Extract the [X, Y] coordinate from the center of the cell holding the provided text.  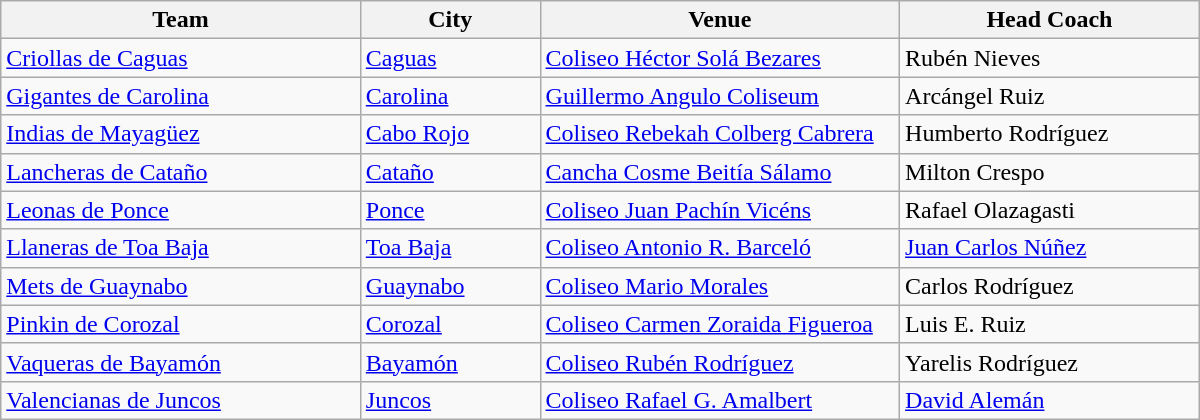
Coliseo Héctor Solá Bezares [720, 58]
Juncos [450, 400]
Rubén Nieves [1050, 58]
Indias de Mayagüez [181, 134]
Criollas de Caguas [181, 58]
Caguas [450, 58]
Venue [720, 20]
Luis E. Ruiz [1050, 324]
Gigantes de Carolina [181, 96]
Llaneras de Toa Baja [181, 248]
Cabo Rojo [450, 134]
Cataño [450, 172]
Yarelis Rodríguez [1050, 362]
Guaynabo [450, 286]
Bayamón [450, 362]
Ponce [450, 210]
Coliseo Mario Morales [720, 286]
City [450, 20]
Arcángel Ruiz [1050, 96]
Juan Carlos Núñez [1050, 248]
Coliseo Rafael G. Amalbert [720, 400]
Head Coach [1050, 20]
Carolina [450, 96]
Coliseo Antonio R. Barceló [720, 248]
Leonas de Ponce [181, 210]
Toa Baja [450, 248]
Coliseo Carmen Zoraida Figueroa [720, 324]
Milton Crespo [1050, 172]
Lancheras de Cataño [181, 172]
Team [181, 20]
Corozal [450, 324]
Vaqueras de Bayamón [181, 362]
David Alemán [1050, 400]
Mets de Guaynabo [181, 286]
Coliseo Rubén Rodríguez [720, 362]
Rafael Olazagasti [1050, 210]
Coliseo Rebekah Colberg Cabrera [720, 134]
Guillermo Angulo Coliseum [720, 96]
Carlos Rodríguez [1050, 286]
Humberto Rodríguez [1050, 134]
Pinkin de Corozal [181, 324]
Valencianas de Juncos [181, 400]
Cancha Cosme Beitía Sálamo [720, 172]
Coliseo Juan Pachín Vicéns [720, 210]
